Provide the (x, y) coordinate of the cell's center where the given text is located.  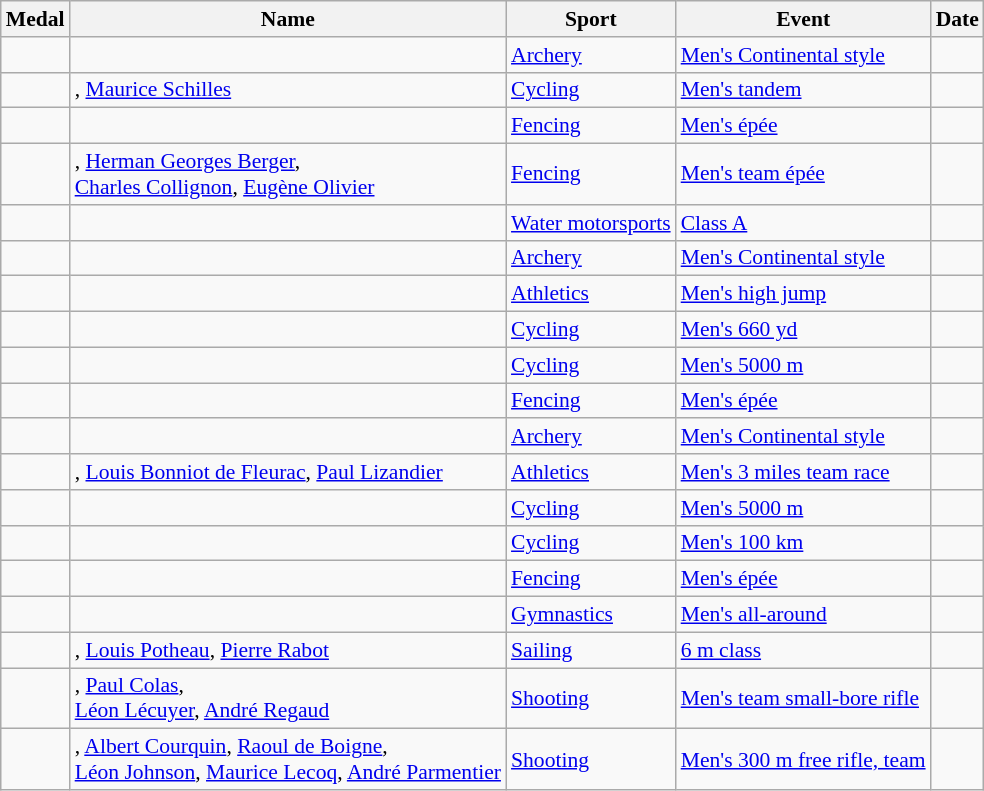
Men's all-around (804, 615)
, Maurice Schilles (288, 90)
Name (288, 19)
, Herman Georges Berger,Charles Collignon, Eugène Olivier (288, 174)
Event (804, 19)
, Louis Bonniot de Fleurac, Paul Lizandier (288, 472)
, Louis Potheau, Pierre Rabot (288, 650)
Men's 660 yd (804, 330)
Gymnastics (591, 615)
6 m class (804, 650)
, Paul Colas,Léon Lécuyer, André Regaud (288, 698)
Sport (591, 19)
Men's 300 m free rifle, team (804, 760)
Class A (804, 223)
Men's team small-bore rifle (804, 698)
Men's team épée (804, 174)
Water motorsports (591, 223)
Sailing (591, 650)
Men's 100 km (804, 543)
, Albert Courquin, Raoul de Boigne,Léon Johnson, Maurice Lecoq, André Parmentier (288, 760)
Medal (36, 19)
Date (958, 19)
Men's tandem (804, 90)
Men's high jump (804, 294)
Men's 3 miles team race (804, 472)
